Search for the cell housing the specified text and yield its [x, y] center coordinate. 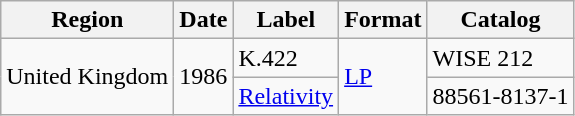
Format [383, 20]
WISE 212 [500, 58]
88561-8137-1 [500, 96]
K.422 [286, 58]
Catalog [500, 20]
Relativity [286, 96]
Label [286, 20]
Region [88, 20]
LP [383, 77]
Date [204, 20]
1986 [204, 77]
United Kingdom [88, 77]
